Pinpoint the cell where the given text exists, returning its (X, Y) midpoint coordinate. 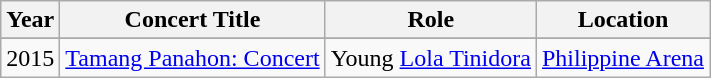
Year (30, 20)
Tamang Panahon: Concert (192, 58)
Role (430, 20)
Location (622, 20)
Young Lola Tinidora (430, 58)
2015 (30, 58)
Concert Title (192, 20)
Philippine Arena (622, 58)
